From the cell containing the given text, extract its center point as (X, Y) coordinate. 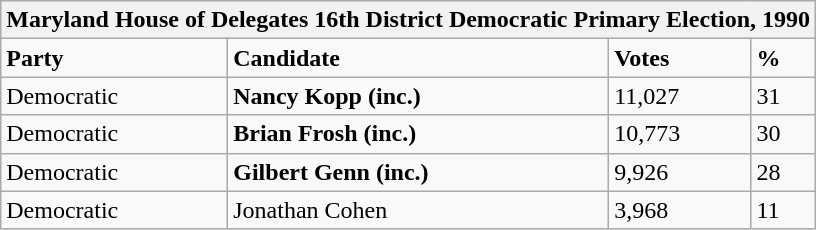
11 (784, 210)
Nancy Kopp (inc.) (418, 96)
Gilbert Genn (inc.) (418, 172)
Candidate (418, 58)
Votes (680, 58)
Brian Frosh (inc.) (418, 134)
11,027 (680, 96)
10,773 (680, 134)
Jonathan Cohen (418, 210)
Party (114, 58)
Maryland House of Delegates 16th District Democratic Primary Election, 1990 (408, 20)
31 (784, 96)
30 (784, 134)
28 (784, 172)
% (784, 58)
3,968 (680, 210)
9,926 (680, 172)
